Locate the cell with the specified text and output its [x, y] center coordinate. 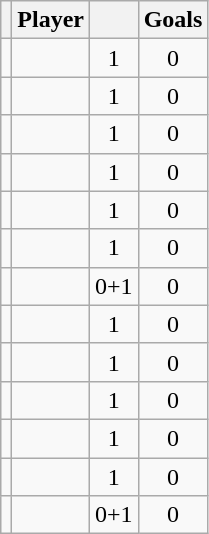
Goals [173, 20]
Player [51, 20]
